Capture the cell that displays the provided text and extract its (X, Y) central coordinate. 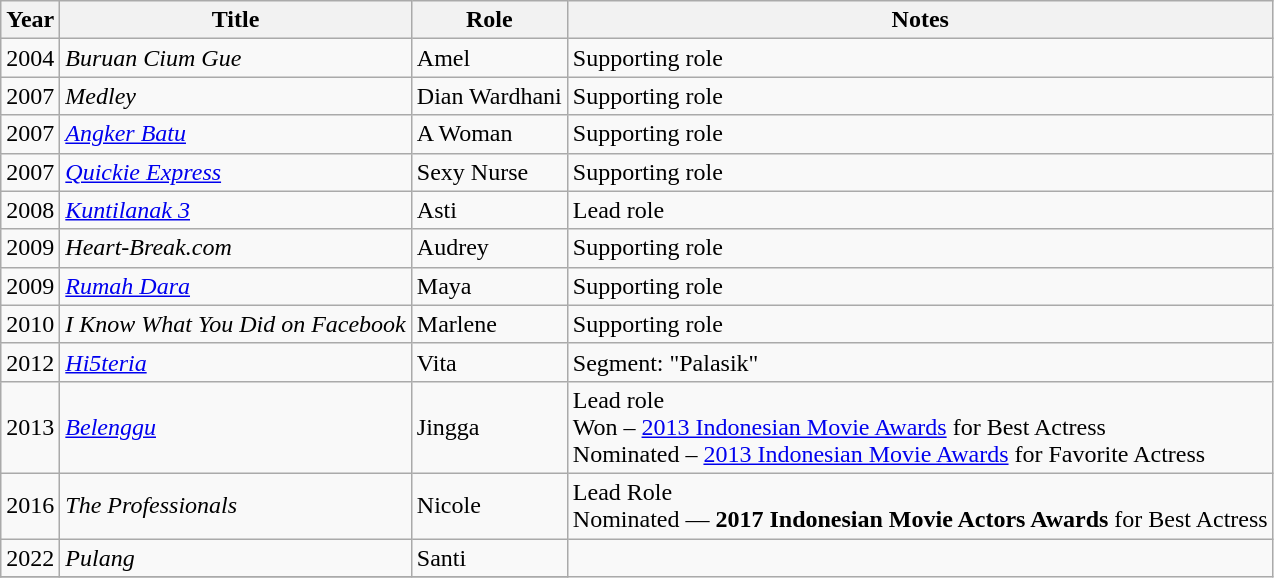
Belenggu (236, 427)
Kuntilanak 3 (236, 210)
Amel (489, 58)
Jingga (489, 427)
The Professionals (236, 506)
Lead RoleNominated — 2017 Indonesian Movie Actors Awards for Best Actress (920, 506)
Heart-Break.com (236, 248)
Title (236, 20)
Pulang (236, 557)
A Woman (489, 134)
Lead role (920, 210)
Medley (236, 96)
2008 (30, 210)
Role (489, 20)
Vita (489, 362)
Rumah Dara (236, 286)
Santi (489, 557)
2004 (30, 58)
2016 (30, 506)
Angker Batu (236, 134)
2022 (30, 557)
Nicole (489, 506)
Asti (489, 210)
Marlene (489, 324)
Sexy Nurse (489, 172)
Year (30, 20)
2010 (30, 324)
2013 (30, 427)
2012 (30, 362)
Notes (920, 20)
Maya (489, 286)
Dian Wardhani (489, 96)
Buruan Cium Gue (236, 58)
Audrey (489, 248)
Hi5teria (236, 362)
Segment: "Palasik" (920, 362)
Lead roleWon – 2013 Indonesian Movie Awards for Best ActressNominated – 2013 Indonesian Movie Awards for Favorite Actress (920, 427)
Quickie Express (236, 172)
I Know What You Did on Facebook (236, 324)
